Return the [x, y] coordinate for the center point of the cell that contains the specified text.  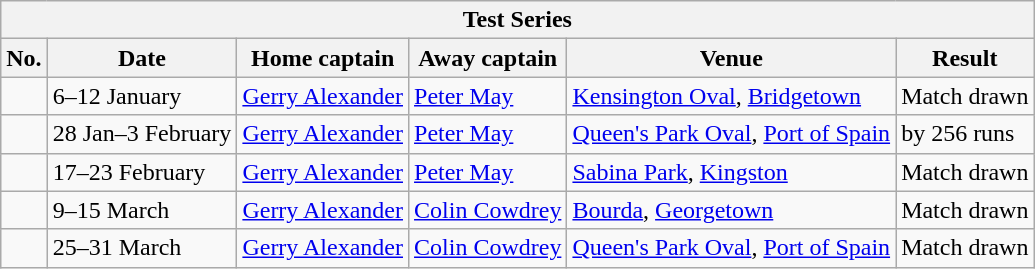
17–23 February [142, 172]
by 256 runs [965, 134]
Date [142, 58]
Home captain [323, 58]
28 Jan–3 February [142, 134]
6–12 January [142, 96]
Venue [732, 58]
Bourda, Georgetown [732, 210]
Result [965, 58]
9–15 March [142, 210]
Test Series [518, 20]
No. [24, 58]
25–31 March [142, 248]
Away captain [488, 58]
Sabina Park, Kingston [732, 172]
Kensington Oval, Bridgetown [732, 96]
